Output the (x, y) coordinate of the center of the cell containing the given text.  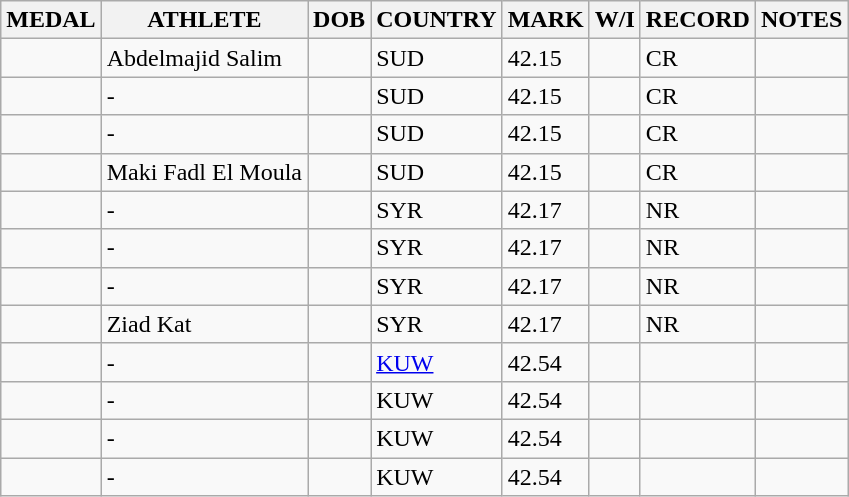
W/I (614, 20)
RECORD (698, 20)
NOTES (801, 20)
Ziad Kat (204, 324)
COUNTRY (437, 20)
MARK (546, 20)
ATHLETE (204, 20)
DOB (340, 20)
Abdelmajid Salim (204, 58)
MEDAL (51, 20)
Maki Fadl El Moula (204, 172)
